Extract the [X, Y] coordinate from the center of the cell holding the provided text.  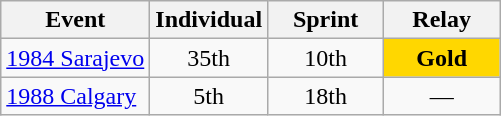
Event [76, 20]
Individual [209, 20]
35th [209, 58]
10th [326, 58]
Gold [442, 58]
5th [209, 96]
1988 Calgary [76, 96]
Relay [442, 20]
— [442, 96]
1984 Sarajevo [76, 58]
Sprint [326, 20]
18th [326, 96]
